Identify which cell holds the provided text, then report its (x, y) central coordinate. 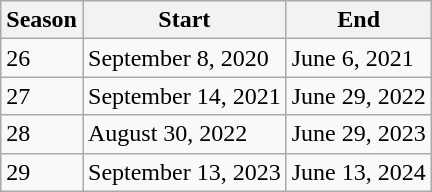
September 8, 2020 (184, 58)
September 13, 2023 (184, 172)
June 13, 2024 (358, 172)
End (358, 20)
June 29, 2022 (358, 96)
September 14, 2021 (184, 96)
27 (42, 96)
29 (42, 172)
June 6, 2021 (358, 58)
Start (184, 20)
Season (42, 20)
June 29, 2023 (358, 134)
28 (42, 134)
26 (42, 58)
August 30, 2022 (184, 134)
